Provide the [X, Y] coordinate of the cell's center where the given text is located.  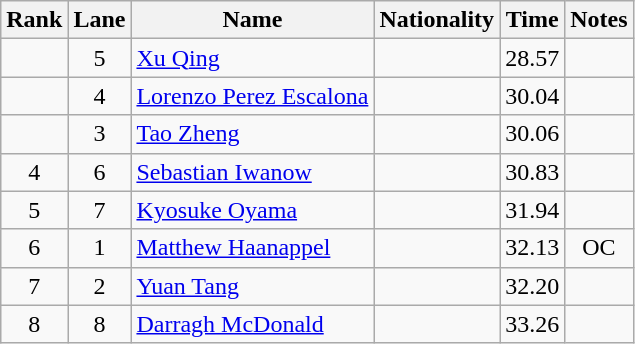
2 [100, 286]
Matthew Haanappel [252, 248]
31.94 [532, 210]
Lorenzo Perez Escalona [252, 96]
Yuan Tang [252, 286]
1 [100, 248]
33.26 [532, 324]
Xu Qing [252, 58]
32.13 [532, 248]
Notes [599, 20]
28.57 [532, 58]
32.20 [532, 286]
Tao Zheng [252, 134]
Sebastian Iwanow [252, 172]
Rank [34, 20]
30.06 [532, 134]
Name [252, 20]
Kyosuke Oyama [252, 210]
Time [532, 20]
Lane [100, 20]
OC [599, 248]
30.83 [532, 172]
Darragh McDonald [252, 324]
3 [100, 134]
30.04 [532, 96]
Nationality [437, 20]
